Return the [X, Y] coordinate for the center point of the cell that contains the specified text.  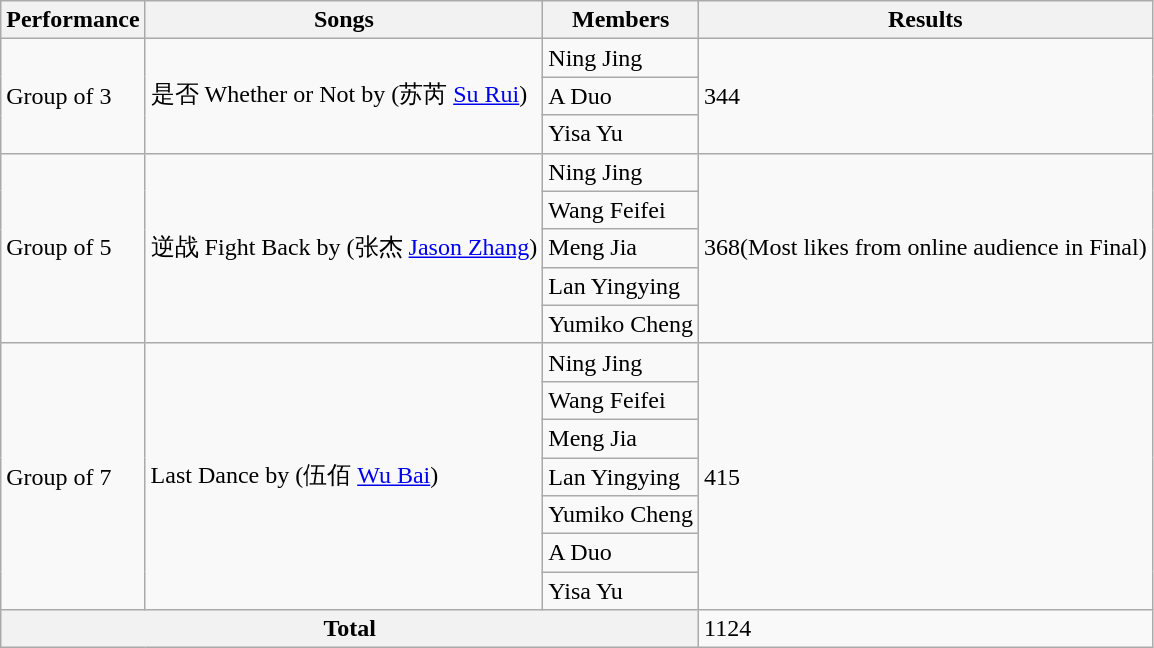
Results [926, 20]
Songs [344, 20]
415 [926, 476]
逆战 Fight Back by (张杰 Jason Zhang) [344, 248]
344 [926, 96]
Last Dance by (伍佰 Wu Bai) [344, 476]
368(Most likes from online audience in Final) [926, 248]
Group of 3 [73, 96]
1124 [926, 629]
Performance [73, 20]
Group of 5 [73, 248]
Members [621, 20]
Group of 7 [73, 476]
Total [350, 629]
是否 Whether or Not by (苏芮 Su Rui) [344, 96]
